Extract the (X, Y) coordinate from the center of the cell holding the provided text.  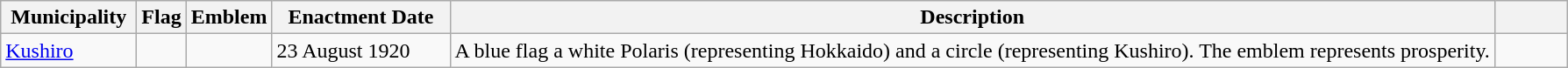
Flag (161, 17)
Municipality (68, 17)
Enactment Date (361, 17)
23 August 1920 (361, 51)
A blue flag a white Polaris (representing Hokkaido) and a circle (representing Kushiro). The emblem represents prosperity. (972, 51)
Description (972, 17)
Kushiro (68, 51)
Emblem (229, 17)
